Provide the [X, Y] coordinate of the cell's center where the given text is located.  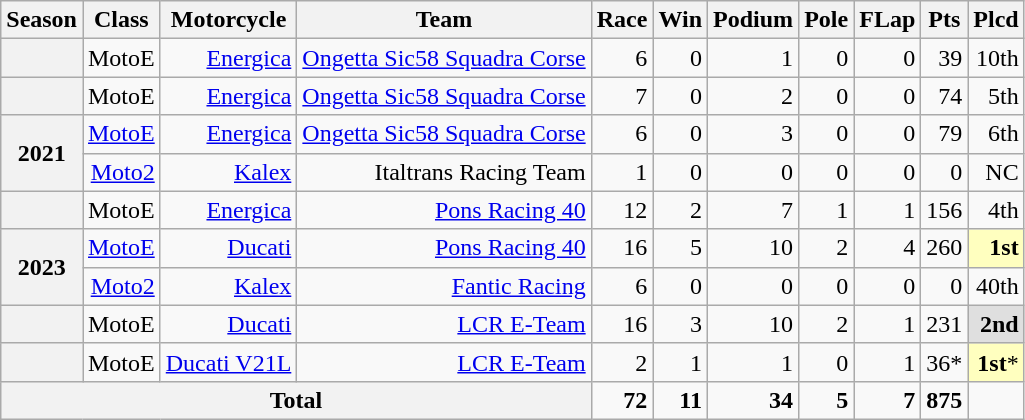
39 [944, 58]
156 [944, 210]
6th [996, 134]
74 [944, 96]
4 [888, 248]
Fantic Racing [444, 286]
1st [996, 248]
11 [680, 400]
1st* [996, 362]
Class [121, 20]
Pole [826, 20]
2023 [42, 267]
Italtrans Racing Team [444, 172]
Motorcycle [228, 20]
Season [42, 20]
FLap [888, 20]
12 [622, 210]
Team [444, 20]
Ducati V21L [228, 362]
5th [996, 96]
2021 [42, 153]
NC [996, 172]
Pts [944, 20]
2nd [996, 324]
260 [944, 248]
10th [996, 58]
Podium [754, 20]
231 [944, 324]
875 [944, 400]
Win [680, 20]
79 [944, 134]
4th [996, 210]
Total [296, 400]
34 [754, 400]
36* [944, 362]
Race [622, 20]
72 [622, 400]
40th [996, 286]
Plcd [996, 20]
